Detect which cell encompasses the target text, then output its (X, Y) center coordinate. 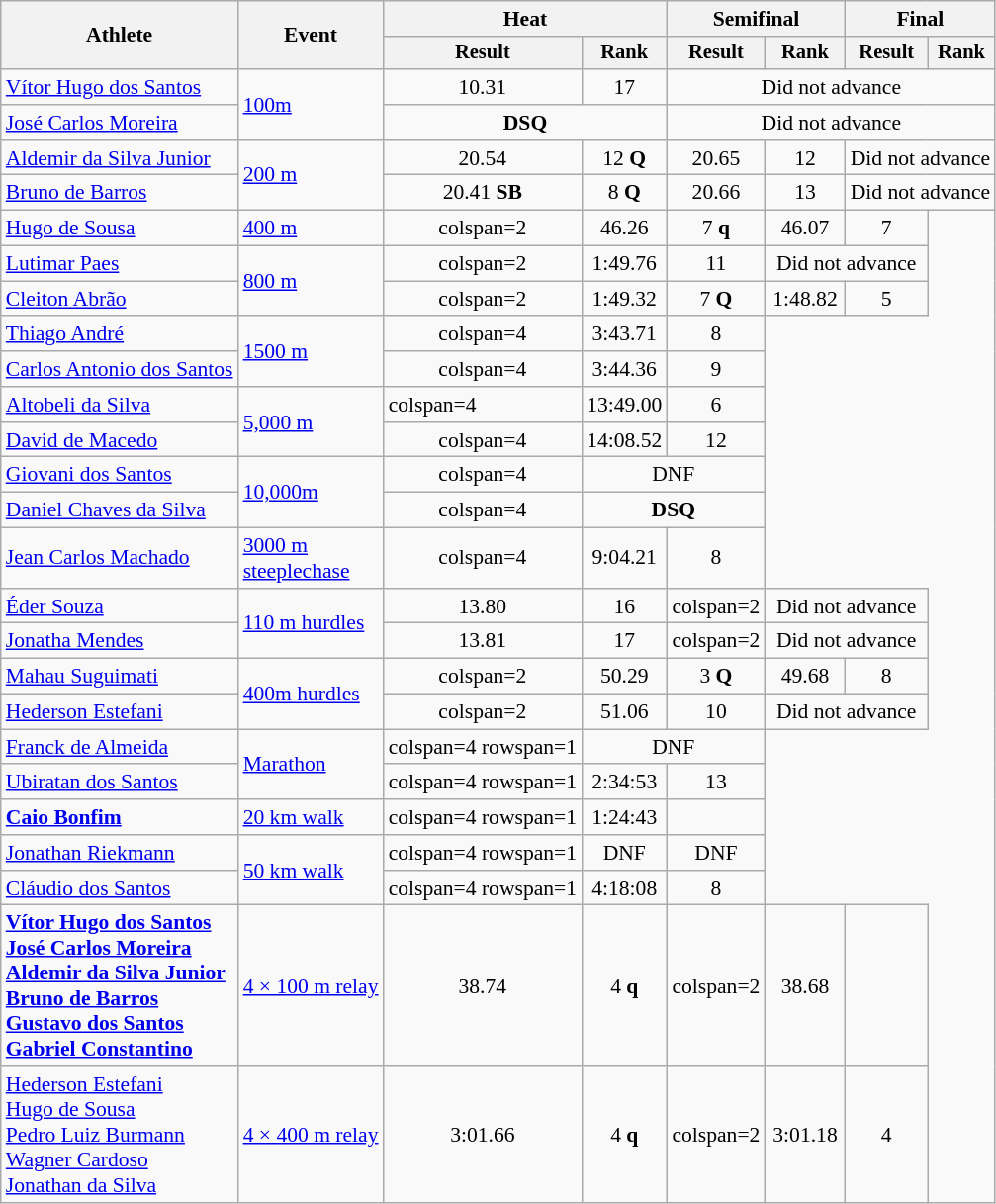
Aldemir da Silva Junior (120, 158)
46.26 (624, 229)
1:24:43 (624, 817)
50.29 (624, 677)
4 × 100 m relay (311, 985)
Hederson Estefani (120, 712)
Jonathan Riekmann (120, 853)
Thiago André (120, 334)
Semifinal (756, 19)
Cleiton Abrão (120, 299)
Altobeli da Silva (120, 405)
20.41 SB (483, 193)
46.07 (805, 229)
10.31 (483, 87)
400 m (311, 229)
20.54 (483, 158)
1:49.76 (624, 264)
3000 msteeplechase (311, 558)
800 m (311, 281)
38.74 (483, 985)
20.65 (716, 158)
38.68 (805, 985)
10,000m (311, 493)
13.80 (483, 606)
7 (886, 229)
Hugo de Sousa (120, 229)
Mahau Suguimati (120, 677)
Bruno de Barros (120, 193)
Vítor Hugo dos SantosJosé Carlos MoreiraAldemir da Silva JuniorBruno de BarrosGustavo dos SantosGabriel Constantino (120, 985)
9:04.21 (624, 558)
3 Q (716, 677)
Éder Souza (120, 606)
16 (624, 606)
2:34:53 (624, 783)
4 × 400 m relay (311, 1135)
20.66 (716, 193)
Cláudio dos Santos (120, 888)
49.68 (805, 677)
6 (716, 405)
50 km walk (311, 871)
10 (716, 712)
13.81 (483, 641)
David de Macedo (120, 440)
5,000 m (311, 421)
4:18:08 (624, 888)
Athlete (120, 36)
7 Q (716, 299)
Vítor Hugo dos Santos (120, 87)
Jean Carlos Machado (120, 558)
3:01.18 (805, 1135)
4 (886, 1135)
Final (921, 19)
20 km walk (311, 817)
Ubiratan dos Santos (120, 783)
110 m hurdles (311, 623)
13:49.00 (624, 405)
Event (311, 36)
8 Q (624, 193)
1:48.82 (805, 299)
Giovani dos Santos (120, 475)
José Carlos Moreira (120, 123)
Heat (526, 19)
9 (716, 369)
1:49.32 (624, 299)
1500 m (311, 352)
Caio Bonfim (120, 817)
5 (886, 299)
3:01.66 (483, 1135)
12 Q (624, 158)
Hederson EstefaniHugo de SousaPedro Luiz BurmannWagner CardosoJonathan da Silva (120, 1135)
Jonatha Mendes (120, 641)
100m (311, 105)
200 m (311, 176)
7 q (716, 229)
11 (716, 264)
3:44.36 (624, 369)
14:08.52 (624, 440)
51.06 (624, 712)
Lutimar Paes (120, 264)
3:43.71 (624, 334)
Daniel Chaves da Silva (120, 510)
Marathon (311, 764)
Franck de Almeida (120, 747)
400m hurdles (311, 695)
Carlos Antonio dos Santos (120, 369)
